Search for the cell housing the specified text and yield its [x, y] center coordinate. 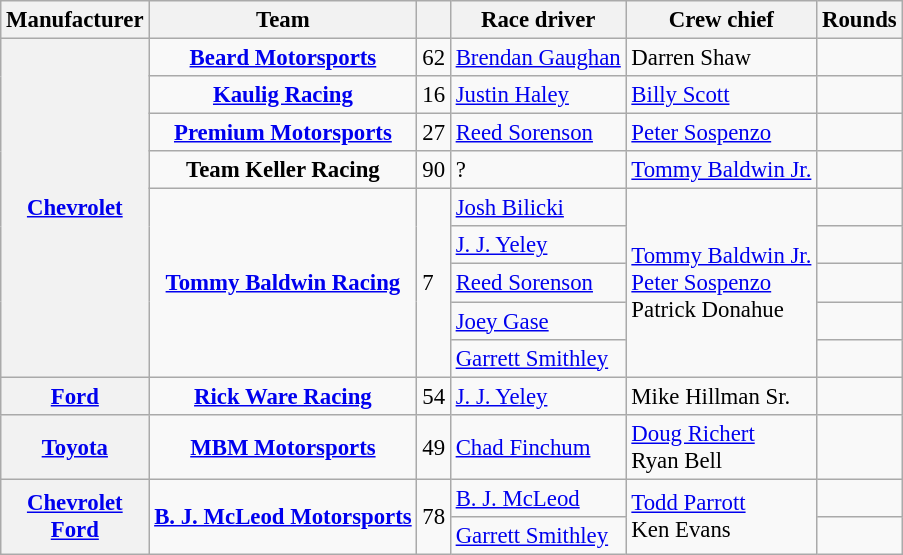
Darren Shaw [722, 58]
Chevrolet [75, 208]
Billy Scott [722, 95]
Race driver [538, 20]
Toyota [75, 446]
16 [434, 95]
Kaulig Racing [283, 95]
27 [434, 133]
62 [434, 58]
MBM Motorsports [283, 446]
Chevrolet Ford [75, 516]
90 [434, 170]
Crew chief [722, 20]
Joey Gase [538, 321]
Premium Motorsports [283, 133]
Peter Sospenzo [722, 133]
Mike Hillman Sr. [722, 396]
Chad Finchum [538, 446]
Doug Richert Ryan Bell [722, 446]
49 [434, 446]
7 [434, 283]
Team Keller Racing [283, 170]
Tommy Baldwin Jr. [722, 170]
Tommy Baldwin Racing [283, 283]
54 [434, 396]
Rounds [860, 20]
? [538, 170]
Todd Parrott Ken Evans [722, 516]
Brendan Gaughan [538, 58]
Rick Ware Racing [283, 396]
Josh Bilicki [538, 208]
Beard Motorsports [283, 58]
Team [283, 20]
78 [434, 516]
B. J. McLeod Motorsports [283, 516]
Justin Haley [538, 95]
Manufacturer [75, 20]
Ford [75, 396]
B. J. McLeod [538, 498]
Tommy Baldwin Jr. Peter Sospenzo Patrick Donahue [722, 283]
